Detect which cell encompasses the target text, then output its (x, y) center coordinate. 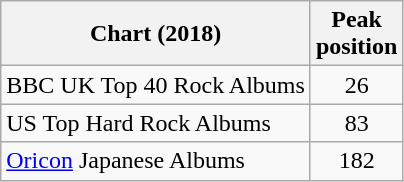
Chart (2018) (156, 34)
83 (356, 123)
Oricon Japanese Albums (156, 161)
182 (356, 161)
US Top Hard Rock Albums (156, 123)
BBC UK Top 40 Rock Albums (156, 85)
26 (356, 85)
Peakposition (356, 34)
